Pinpoint the cell where the given text exists, returning its [x, y] midpoint coordinate. 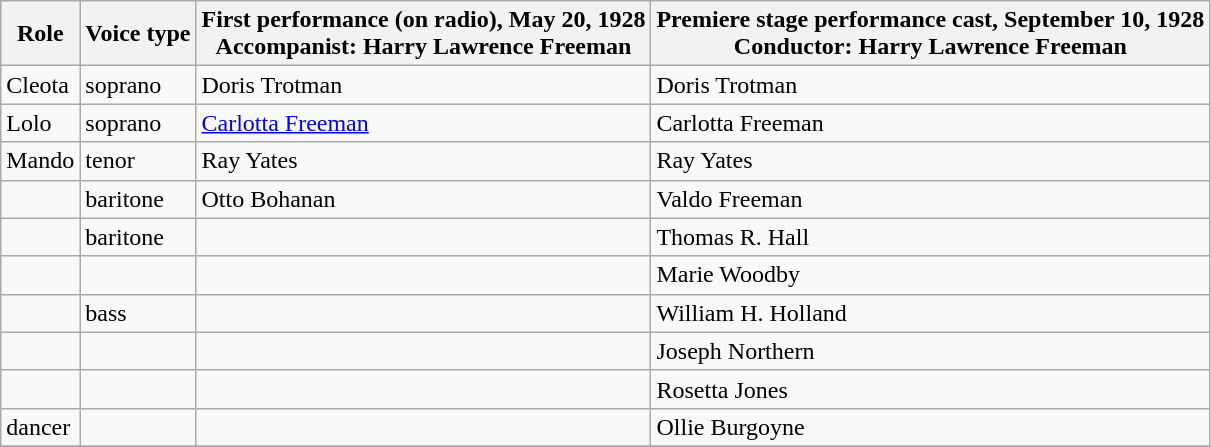
Role [40, 34]
Voice type [138, 34]
Rosetta Jones [930, 389]
tenor [138, 161]
First performance (on radio), May 20, 1928Accompanist: Harry Lawrence Freeman [424, 34]
Lolo [40, 123]
Cleota [40, 85]
Marie Woodby [930, 275]
William H. Holland [930, 313]
Valdo Freeman [930, 199]
Ollie Burgoyne [930, 427]
Mando [40, 161]
Thomas R. Hall [930, 237]
Premiere stage performance cast, September 10, 1928Conductor: Harry Lawrence Freeman [930, 34]
Otto Bohanan [424, 199]
Joseph Northern [930, 351]
bass [138, 313]
dancer [40, 427]
